Output the [x, y] coordinate of the center of the cell containing the given text.  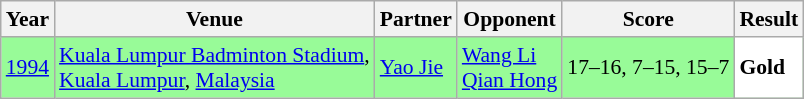
Year [28, 19]
1994 [28, 68]
Result [768, 19]
Opponent [510, 19]
Partner [416, 19]
Yao Jie [416, 68]
Kuala Lumpur Badminton Stadium,Kuala Lumpur, Malaysia [214, 68]
17–16, 7–15, 15–7 [648, 68]
Wang Li Qian Hong [510, 68]
Score [648, 19]
Gold [768, 68]
Venue [214, 19]
